Detect which cell encompasses the target text, then output its (X, Y) center coordinate. 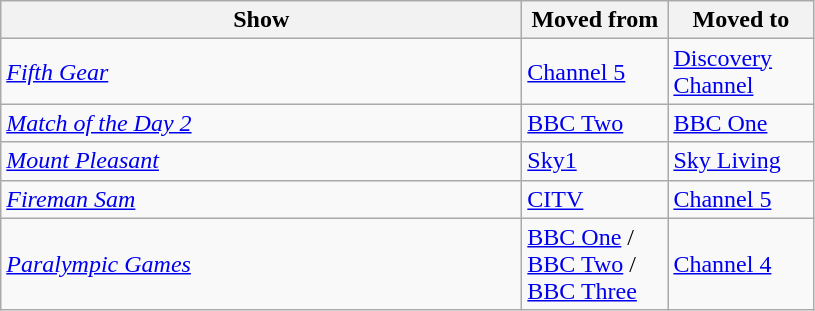
Mount Pleasant (262, 161)
Fifth Gear (262, 72)
Discovery Channel (741, 72)
BBC Two (595, 123)
Show (262, 20)
BBC One / BBC Two / BBC Three (595, 264)
Channel 4 (741, 264)
Sky1 (595, 161)
Paralympic Games (262, 264)
Moved from (595, 20)
Fireman Sam (262, 199)
CITV (595, 199)
Moved to (741, 20)
Sky Living (741, 161)
Match of the Day 2 (262, 123)
BBC One (741, 123)
